Determine the [x, y] coordinate at the center of the cell enclosing the given text.  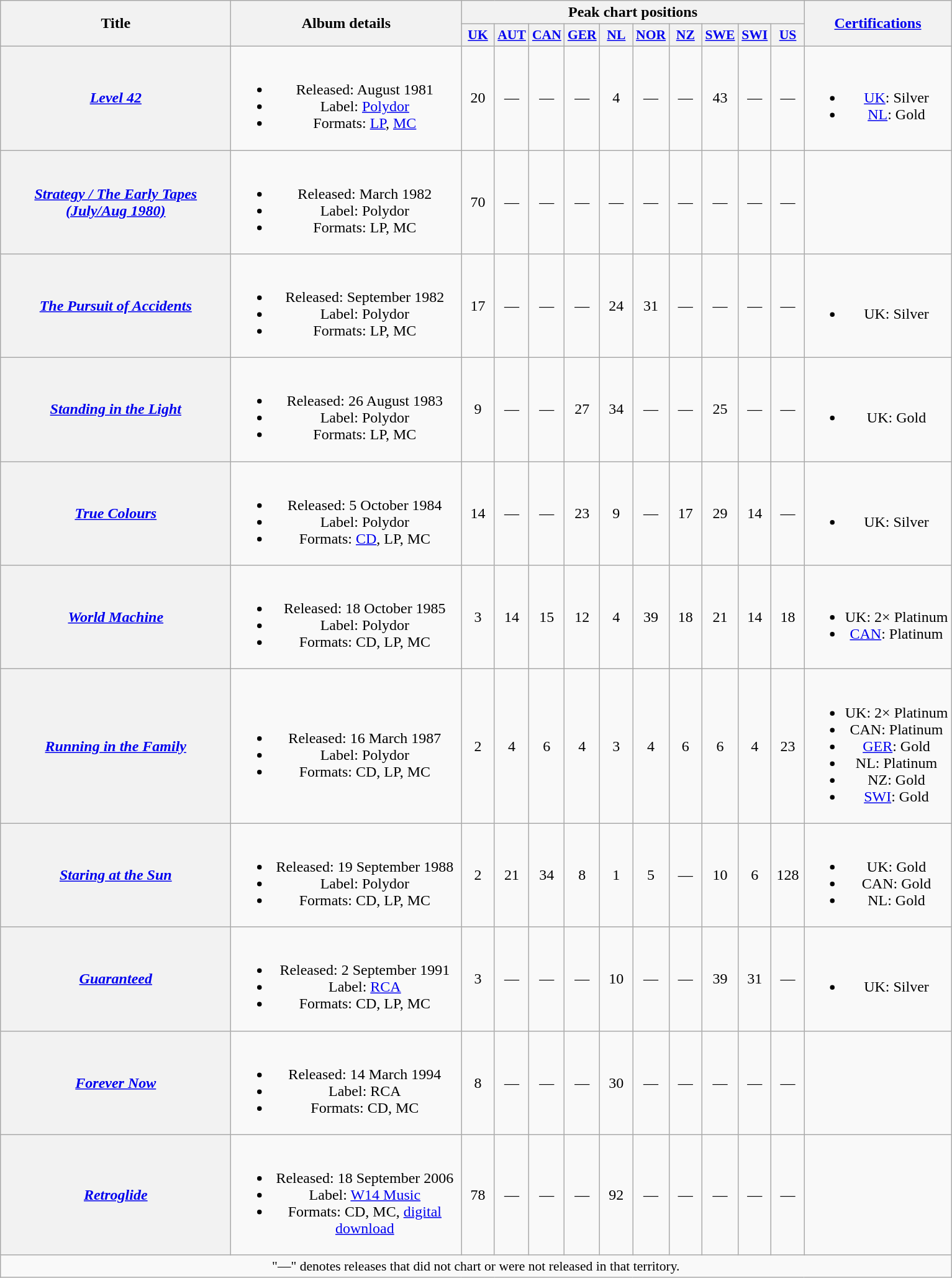
5 [651, 875]
27 [583, 410]
CAN [546, 35]
12 [583, 618]
SWI [755, 35]
Released: 2 September 1991Label: RCAFormats: CD, LP, MC [347, 979]
World Machine [116, 618]
Released: March 1982Label: PolydorFormats: LP, MC [347, 203]
1 [616, 875]
30 [616, 1082]
20 [478, 98]
SWE [720, 35]
Released: 19 September 1988Label: PolydorFormats: CD, LP, MC [347, 875]
UK: 2× PlatinumCAN: PlatinumGER: GoldNL: PlatinumNZ: GoldSWI: Gold [878, 746]
UK: SilverNL: Gold [878, 98]
True Colours [116, 513]
Released: 18 September 2006Label: W14 MusicFormats: CD, MC, digital download [347, 1195]
Level 42 [116, 98]
128 [787, 875]
UK: GoldCAN: GoldNL: Gold [878, 875]
Released: 18 October 1985Label: PolydorFormats: CD, LP, MC [347, 618]
Retroglide [116, 1195]
"—" denotes releases that did not chart or were not released in that territory. [476, 1266]
GER [583, 35]
70 [478, 203]
Forever Now [116, 1082]
78 [478, 1195]
Strategy / The Early Tapes (July/Aug 1980) [116, 203]
Released: 16 March 1987Label: PolydorFormats: CD, LP, MC [347, 746]
24 [616, 306]
Released: August 1981Label: PolydorFormats: LP, MC [347, 98]
29 [720, 513]
NZ [686, 35]
AUT [512, 35]
NOR [651, 35]
Released: September 1982Label: PolydorFormats: LP, MC [347, 306]
Guaranteed [116, 979]
15 [546, 618]
The Pursuit of Accidents [116, 306]
92 [616, 1195]
Running in the Family [116, 746]
NL [616, 35]
UK: Gold [878, 410]
Album details [347, 24]
Staring at the Sun [116, 875]
Title [116, 24]
Standing in the Light [116, 410]
Released: 5 October 1984Label: PolydorFormats: CD, LP, MC [347, 513]
Certifications [878, 24]
Released: 14 March 1994Label: RCAFormats: CD, MC [347, 1082]
25 [720, 410]
43 [720, 98]
Peak chart positions [633, 12]
UK: 2× PlatinumCAN: Platinum [878, 618]
Released: 26 August 1983Label: PolydorFormats: LP, MC [347, 410]
UK [478, 35]
US [787, 35]
